Determine the [x, y] coordinate at the center of the cell enclosing the given text.  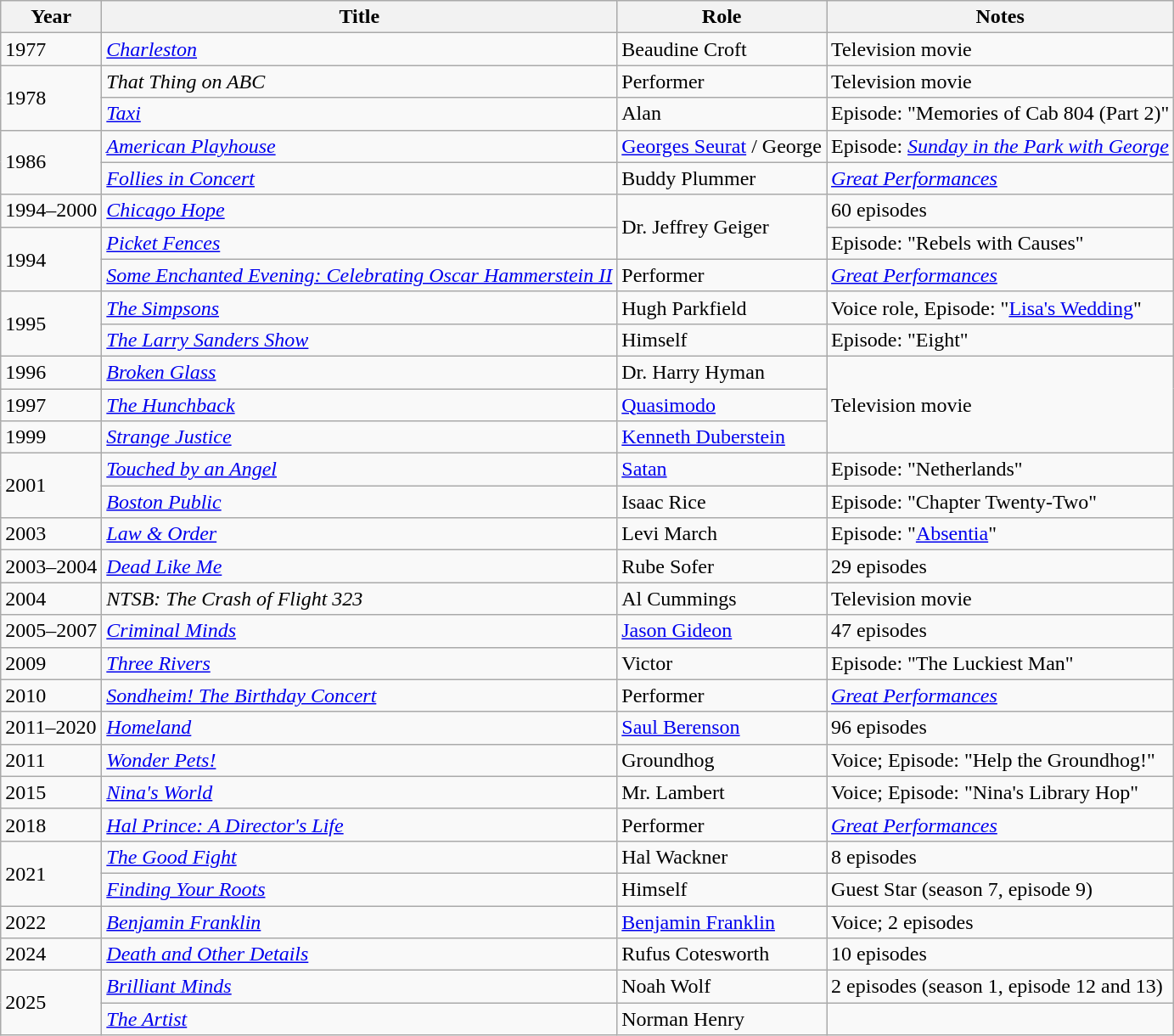
Nina's World [360, 792]
Beaudine Croft [722, 49]
Al Cummings [722, 599]
Dead Like Me [360, 566]
NTSB: The Crash of Flight 323 [360, 599]
2010 [51, 695]
2024 [51, 954]
2011–2020 [51, 728]
Homeland [360, 728]
Voice; 2 episodes [1000, 921]
Episode: "Absentia" [1000, 534]
Wonder Pets! [360, 760]
2003 [51, 534]
2018 [51, 825]
Law & Order [360, 534]
Rube Sofer [722, 566]
American Playhouse [360, 146]
Voice; Episode: "Nina's Library Hop" [1000, 792]
Three Rivers [360, 663]
Title [360, 17]
1999 [51, 437]
Strange Justice [360, 437]
Victor [722, 663]
2009 [51, 663]
2003–2004 [51, 566]
2011 [51, 760]
Guest Star (season 7, episode 9) [1000, 889]
Picket Fences [360, 243]
Voice role, Episode: "Lisa's Wedding" [1000, 307]
Norman Henry [722, 1019]
2025 [51, 1003]
1978 [51, 98]
2004 [51, 599]
2021 [51, 873]
Charleston [360, 49]
The Simpsons [360, 307]
Notes [1000, 17]
Episode: "Rebels with Causes" [1000, 243]
2015 [51, 792]
Episode: Sunday in the Park with George [1000, 146]
2 episodes (season 1, episode 12 and 13) [1000, 987]
1986 [51, 162]
The Larry Sanders Show [360, 340]
Isaac Rice [722, 502]
Death and Other Details [360, 954]
Criminal Minds [360, 631]
Brilliant Minds [360, 987]
That Thing on ABC [360, 82]
Hugh Parkfield [722, 307]
Dr. Jeffrey Geiger [722, 227]
Noah Wolf [722, 987]
Episode: "Netherlands" [1000, 470]
Mr. Lambert [722, 792]
10 episodes [1000, 954]
Saul Berenson [722, 728]
The Good Fight [360, 857]
Satan [722, 470]
60 episodes [1000, 211]
Broken Glass [360, 372]
Boston Public [360, 502]
Follies in Concert [360, 178]
Touched by an Angel [360, 470]
Groundhog [722, 760]
Some Enchanted Evening: Celebrating Oscar Hammerstein II [360, 275]
Chicago Hope [360, 211]
Alan [722, 114]
Georges Seurat / George [722, 146]
2022 [51, 921]
Hal Prince: A Director's Life [360, 825]
Sondheim! The Birthday Concert [360, 695]
Year [51, 17]
1995 [51, 324]
Taxi [360, 114]
1994–2000 [51, 211]
Episode: "Memories of Cab 804 (Part 2)" [1000, 114]
47 episodes [1000, 631]
Episode: "Eight" [1000, 340]
29 episodes [1000, 566]
Buddy Plummer [722, 178]
Jason Gideon [722, 631]
Role [722, 17]
Episode: "The Luckiest Man" [1000, 663]
Dr. Harry Hyman [722, 372]
1994 [51, 259]
Hal Wackner [722, 857]
The Hunchback [360, 405]
8 episodes [1000, 857]
Episode: "Chapter Twenty-Two" [1000, 502]
2001 [51, 486]
1996 [51, 372]
Rufus Cotesworth [722, 954]
96 episodes [1000, 728]
1997 [51, 405]
Levi March [722, 534]
Kenneth Duberstein [722, 437]
The Artist [360, 1019]
2005–2007 [51, 631]
1977 [51, 49]
Finding Your Roots [360, 889]
Voice; Episode: "Help the Groundhog!" [1000, 760]
Quasimodo [722, 405]
